Return [X, Y] of the center of cell containing provided text 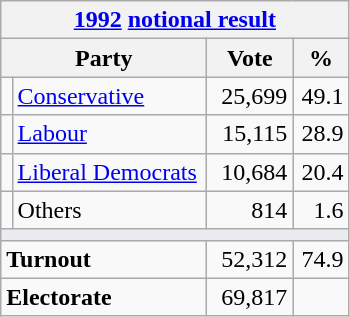
25,699 [250, 96]
1.6 [321, 210]
Others [110, 210]
52,312 [250, 259]
20.4 [321, 172]
Vote [250, 58]
74.9 [321, 259]
49.1 [321, 96]
1992 notional result [175, 20]
Turnout [104, 259]
Liberal Democrats [110, 172]
Party [104, 58]
15,115 [250, 134]
Conservative [110, 96]
% [321, 58]
Electorate [104, 297]
10,684 [250, 172]
814 [250, 210]
28.9 [321, 134]
Labour [110, 134]
69,817 [250, 297]
